Capture the cell that displays the provided text and extract its [x, y] central coordinate. 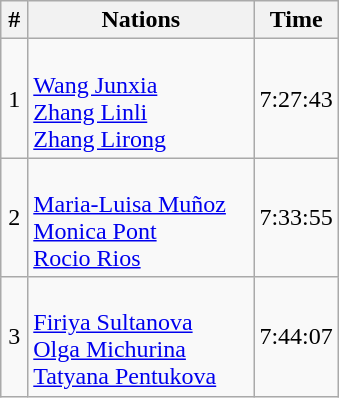
Firiya SultanovaOlga MichurinaTatyana Pentukova [141, 336]
# [14, 20]
2 [14, 218]
Nations [141, 20]
Wang JunxiaZhang LinliZhang Lirong [141, 98]
Time [296, 20]
Maria-Luisa MuñozMonica PontRocio Rios [141, 218]
7:44:07 [296, 336]
7:33:55 [296, 218]
3 [14, 336]
1 [14, 98]
7:27:43 [296, 98]
